Find where the given text appears and provide that cell's center as [X, Y] coordinate. 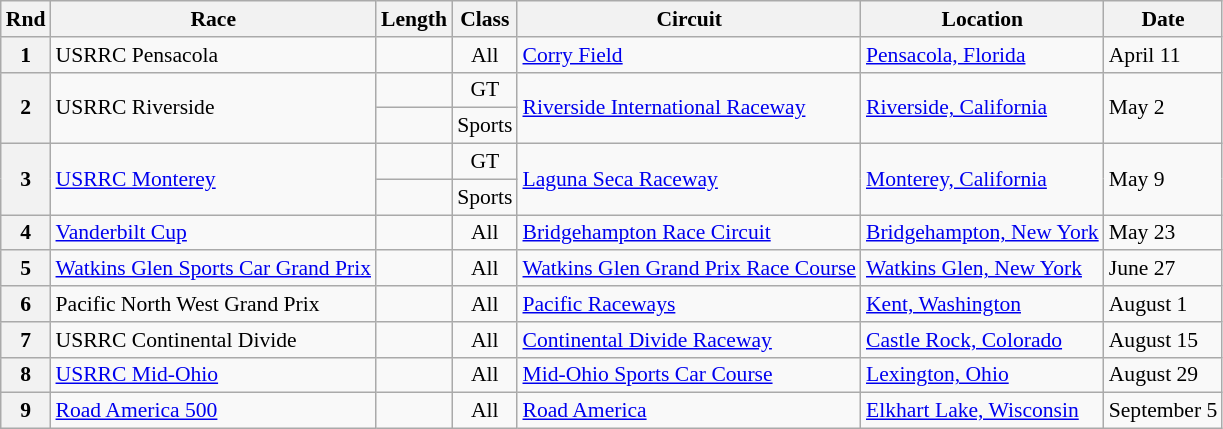
Road America 500 [213, 411]
Watkins Glen, New York [982, 269]
Bridgehampton, New York [982, 233]
3 [26, 180]
Pensacola, Florida [982, 55]
May 9 [1164, 180]
USRRC Mid-Ohio [213, 375]
Kent, Washington [982, 304]
9 [26, 411]
August 15 [1164, 340]
4 [26, 233]
Pacific North West Grand Prix [213, 304]
Rnd [26, 19]
1 [26, 55]
2 [26, 108]
USRRC Pensacola [213, 55]
Mid-Ohio Sports Car Course [689, 375]
Location [982, 19]
Castle Rock, Colorado [982, 340]
Lexington, Ohio [982, 375]
7 [26, 340]
Vanderbilt Cup [213, 233]
5 [26, 269]
Pacific Raceways [689, 304]
Bridgehampton Race Circuit [689, 233]
Date [1164, 19]
Monterey, California [982, 180]
6 [26, 304]
Elkhart Lake, Wisconsin [982, 411]
Riverside International Raceway [689, 108]
Laguna Seca Raceway [689, 180]
Race [213, 19]
8 [26, 375]
Circuit [689, 19]
September 5 [1164, 411]
USRRC Continental Divide [213, 340]
Corry Field [689, 55]
August 1 [1164, 304]
USRRC Monterey [213, 180]
Watkins Glen Sports Car Grand Prix [213, 269]
USRRC Riverside [213, 108]
August 29 [1164, 375]
April 11 [1164, 55]
Road America [689, 411]
Class [484, 19]
Watkins Glen Grand Prix Race Course [689, 269]
Continental Divide Raceway [689, 340]
Riverside, California [982, 108]
May 23 [1164, 233]
June 27 [1164, 269]
Length [414, 19]
May 2 [1164, 108]
